For the text-containing cell, return its midpoint in (X, Y) coordinate format. 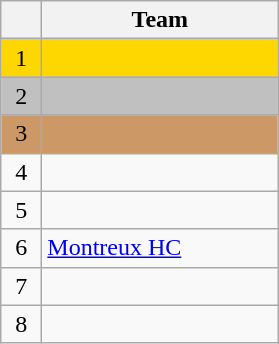
6 (22, 248)
2 (22, 96)
4 (22, 172)
3 (22, 134)
7 (22, 286)
5 (22, 210)
1 (22, 58)
8 (22, 324)
Team (160, 20)
Montreux HC (160, 248)
